Return (X, Y) of the center of cell containing provided text 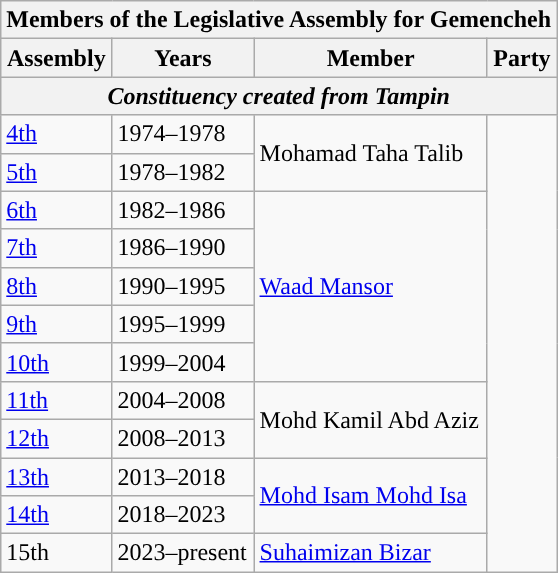
2018–2023 (183, 515)
10th (56, 362)
7th (56, 248)
11th (56, 400)
1986–1990 (183, 248)
Years (183, 58)
Suhaimizan Bizar (370, 553)
15th (56, 553)
Party (522, 58)
Mohd Isam Mohd Isa (370, 496)
1990–1995 (183, 286)
1999–2004 (183, 362)
Mohd Kamil Abd Aziz (370, 419)
Constituency created from Tampin (279, 96)
6th (56, 210)
1978–1982 (183, 172)
2004–2008 (183, 400)
Assembly (56, 58)
14th (56, 515)
1974–1978 (183, 134)
12th (56, 438)
Members of the Legislative Assembly for Gemencheh (279, 20)
4th (56, 134)
8th (56, 286)
Waad Mansor (370, 286)
5th (56, 172)
9th (56, 324)
1995–1999 (183, 324)
2013–2018 (183, 477)
2023–present (183, 553)
Member (370, 58)
1982–1986 (183, 210)
Mohamad Taha Talib (370, 153)
2008–2013 (183, 438)
13th (56, 477)
